Capture the cell that displays the provided text and extract its (x, y) central coordinate. 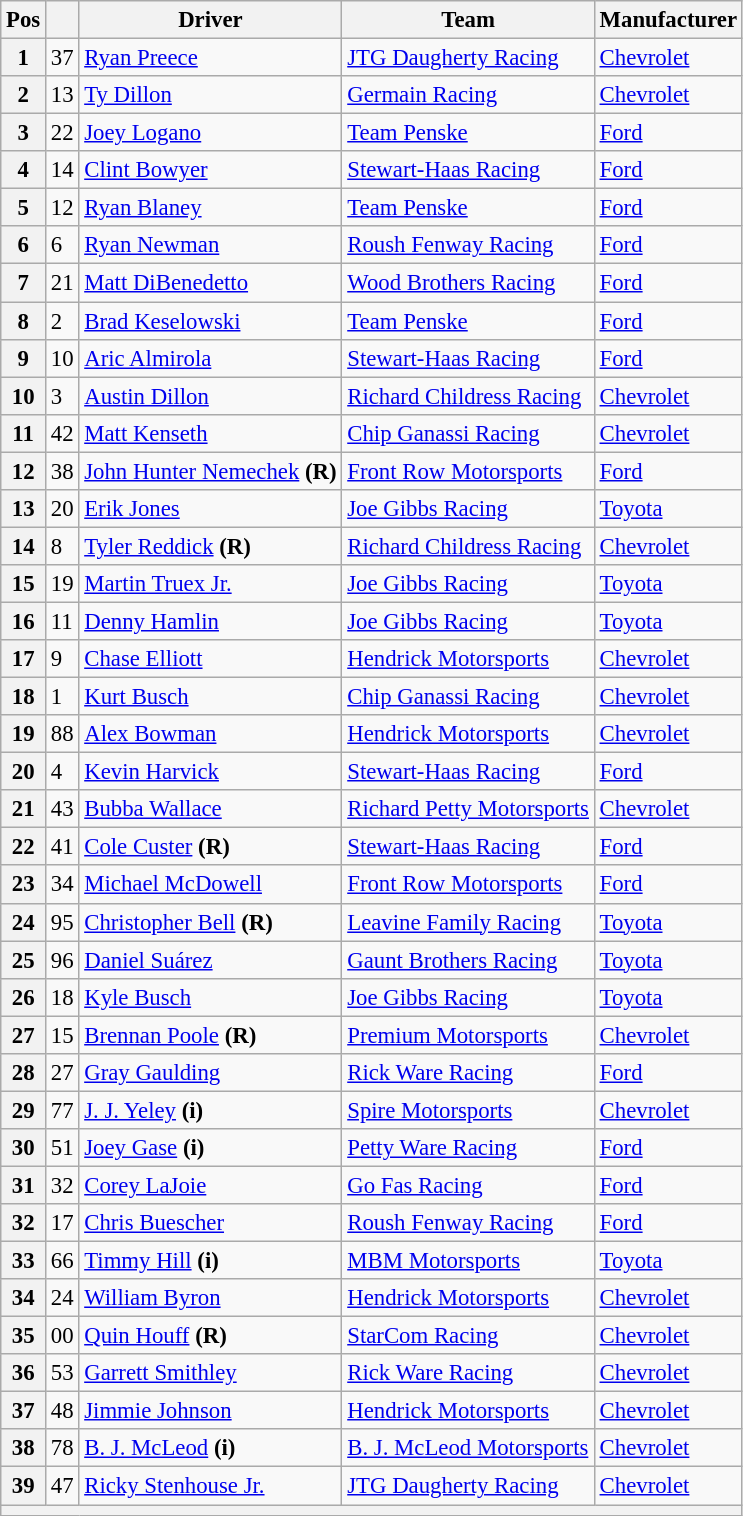
Matt DiBenedetto (210, 283)
25 (24, 960)
Team (468, 20)
Go Fas Racing (468, 1185)
Leavine Family Racing (468, 922)
Corey LaJoie (210, 1185)
Manufacturer (668, 20)
41 (62, 847)
00 (62, 1336)
30 (24, 1148)
Kevin Harvick (210, 772)
Michael McDowell (210, 885)
Ryan Preece (210, 58)
23 (24, 885)
Richard Petty Motorsports (468, 809)
Premium Motorsports (468, 1035)
96 (62, 960)
29 (24, 1110)
66 (62, 1261)
Brad Keselowski (210, 321)
88 (62, 734)
31 (24, 1185)
Tyler Reddick (R) (210, 546)
Alex Bowman (210, 734)
Chase Elliott (210, 659)
Cole Custer (R) (210, 847)
Timmy Hill (i) (210, 1261)
53 (62, 1373)
Wood Brothers Racing (468, 283)
John Hunter Nemechek (R) (210, 471)
Brennan Poole (R) (210, 1035)
Austin Dillon (210, 396)
Christopher Bell (R) (210, 922)
7 (24, 283)
42 (62, 433)
16 (24, 621)
Matt Kenseth (210, 433)
Germain Racing (468, 95)
Kyle Busch (210, 997)
Erik Jones (210, 509)
Spire Motorsports (468, 1110)
Jimmie Johnson (210, 1411)
Garrett Smithley (210, 1373)
Martin Truex Jr. (210, 584)
Gaunt Brothers Racing (468, 960)
43 (62, 809)
Ryan Blaney (210, 208)
Ricky Stenhouse Jr. (210, 1486)
26 (24, 997)
47 (62, 1486)
Driver (210, 20)
B. J. McLeod (i) (210, 1449)
78 (62, 1449)
B. J. McLeod Motorsports (468, 1449)
Pos (24, 20)
Ryan Newman (210, 245)
95 (62, 922)
48 (62, 1411)
Chris Buescher (210, 1223)
William Byron (210, 1298)
33 (24, 1261)
Clint Bowyer (210, 170)
Denny Hamlin (210, 621)
35 (24, 1336)
StarCom Racing (468, 1336)
51 (62, 1148)
Petty Ware Racing (468, 1148)
Quin Houff (R) (210, 1336)
36 (24, 1373)
Ty Dillon (210, 95)
Kurt Busch (210, 697)
Aric Almirola (210, 358)
Joey Gase (i) (210, 1148)
J. J. Yeley (i) (210, 1110)
28 (24, 1073)
5 (24, 208)
Daniel Suárez (210, 960)
39 (24, 1486)
Bubba Wallace (210, 809)
Joey Logano (210, 133)
77 (62, 1110)
Gray Gaulding (210, 1073)
MBM Motorsports (468, 1261)
